Pinpoint the cell where the given text exists, returning its (X, Y) midpoint coordinate. 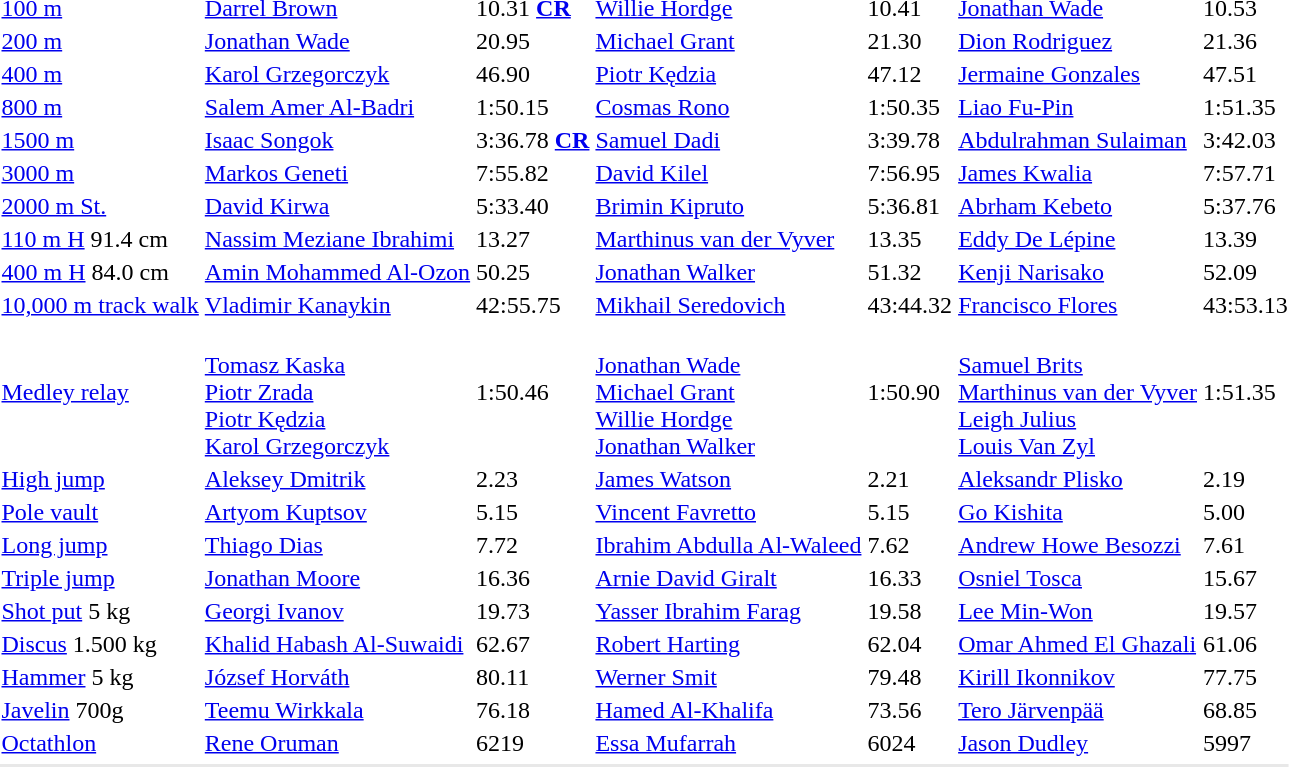
73.56 (910, 710)
6219 (533, 743)
20.95 (533, 41)
42:55.75 (533, 305)
200 m (100, 41)
800 m (100, 107)
Jason Dudley (1078, 743)
7.61 (1245, 545)
43:53.13 (1245, 305)
Thiago Dias (337, 545)
21.30 (910, 41)
10,000 m track walk (100, 305)
7:57.71 (1245, 173)
Discus 1.500 kg (100, 644)
Markos Geneti (337, 173)
2.21 (910, 479)
High jump (100, 479)
Teemu Wirkkala (337, 710)
David Kilel (728, 173)
Michael Grant (728, 41)
Tomasz KaskaPiotr ZradaPiotr KędziaKarol Grzegorczyk (337, 392)
Mikhail Seredovich (728, 305)
19.58 (910, 611)
77.75 (1245, 677)
3:36.78 CR (533, 140)
68.85 (1245, 710)
1:50.46 (533, 392)
52.09 (1245, 272)
Artyom Kuptsov (337, 512)
Javelin 700g (100, 710)
Abrham Kebeto (1078, 206)
76.18 (533, 710)
2000 m St. (100, 206)
400 m (100, 74)
7.62 (910, 545)
47.12 (910, 74)
Triple jump (100, 578)
Jonathan Wade (337, 41)
1:50.15 (533, 107)
Aleksandr Plisko (1078, 479)
Karol Grzegorczyk (337, 74)
Aleksey Dmitrik (337, 479)
Essa Mufarrah (728, 743)
2.19 (1245, 479)
Samuel Dadi (728, 140)
3:42.03 (1245, 140)
62.04 (910, 644)
13.35 (910, 239)
Khalid Habash Al-Suwaidi (337, 644)
Kenji Narisako (1078, 272)
46.90 (533, 74)
5.00 (1245, 512)
Abdulrahman Sulaiman (1078, 140)
Dion Rodriguez (1078, 41)
13.39 (1245, 239)
61.06 (1245, 644)
Vincent Favretto (728, 512)
Marthinus van der Vyver (728, 239)
Samuel BritsMarthinus van der VyverLeigh JuliusLouis Van Zyl (1078, 392)
50.25 (533, 272)
1:50.35 (910, 107)
Jonathan Moore (337, 578)
5:33.40 (533, 206)
James Watson (728, 479)
Long jump (100, 545)
1500 m (100, 140)
51.32 (910, 272)
Lee Min-Won (1078, 611)
62.67 (533, 644)
16.33 (910, 578)
5:36.81 (910, 206)
Jermaine Gonzales (1078, 74)
Rene Oruman (337, 743)
Medley relay (100, 392)
Jonathan Walker (728, 272)
47.51 (1245, 74)
József Horváth (337, 677)
Nassim Meziane Ibrahimi (337, 239)
15.67 (1245, 578)
Octathlon (100, 743)
Vladimir Kanaykin (337, 305)
Kirill Ikonnikov (1078, 677)
Shot put 5 kg (100, 611)
Osniel Tosca (1078, 578)
Georgi Ivanov (337, 611)
7:56.95 (910, 173)
Cosmas Rono (728, 107)
Jonathan WadeMichael GrantWillie HordgeJonathan Walker (728, 392)
3000 m (100, 173)
James Kwalia (1078, 173)
13.27 (533, 239)
Arnie David Giralt (728, 578)
19.73 (533, 611)
400 m H 84.0 cm (100, 272)
79.48 (910, 677)
1:50.90 (910, 392)
Francisco Flores (1078, 305)
2.23 (533, 479)
Piotr Kędzia (728, 74)
Werner Smit (728, 677)
Amin Mohammed Al-Ozon (337, 272)
110 m H 91.4 cm (100, 239)
Omar Ahmed El Ghazali (1078, 644)
Pole vault (100, 512)
Liao Fu-Pin (1078, 107)
Brimin Kipruto (728, 206)
43:44.32 (910, 305)
7:55.82 (533, 173)
Eddy De Lépine (1078, 239)
Robert Harting (728, 644)
3:39.78 (910, 140)
6024 (910, 743)
21.36 (1245, 41)
Isaac Songok (337, 140)
80.11 (533, 677)
Hamed Al-Khalifa (728, 710)
Salem Amer Al-Badri (337, 107)
Andrew Howe Besozzi (1078, 545)
7.72 (533, 545)
David Kirwa (337, 206)
Go Kishita (1078, 512)
5997 (1245, 743)
Yasser Ibrahim Farag (728, 611)
Hammer 5 kg (100, 677)
5:37.76 (1245, 206)
Tero Järvenpää (1078, 710)
Ibrahim Abdulla Al-Waleed (728, 545)
19.57 (1245, 611)
16.36 (533, 578)
